Scan for the cell matching the given text and deliver its (X, Y) coordinate at center. 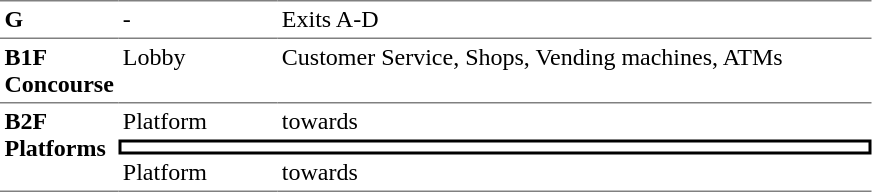
Exits A-D (574, 19)
B2FPlatforms (59, 148)
B1FConcourse (59, 71)
Customer Service, Shops, Vending machines, ATMs (574, 71)
- (198, 19)
Lobby (198, 71)
G (59, 19)
